Return the [x, y] coordinate for the center point of the cell that contains the specified text.  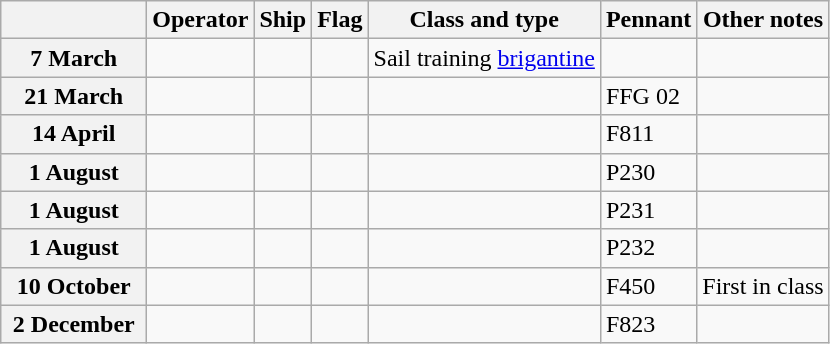
14 April [74, 134]
Sail training brigantine [484, 58]
2 December [74, 324]
F823 [648, 324]
P232 [648, 248]
21 March [74, 96]
7 March [74, 58]
F450 [648, 286]
Flag [340, 20]
P230 [648, 172]
First in class [763, 286]
10 October [74, 286]
Operator [200, 20]
Other notes [763, 20]
Ship [283, 20]
P231 [648, 210]
FFG 02 [648, 96]
Class and type [484, 20]
Pennant [648, 20]
F811 [648, 134]
